Find where the given text appears and provide that cell's center as [X, Y] coordinate. 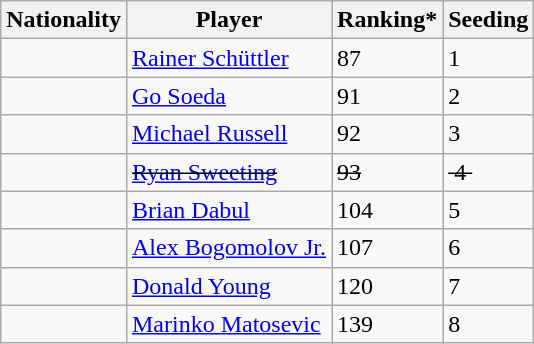
7 [488, 286]
93 [388, 172]
91 [388, 96]
Michael Russell [228, 134]
Seeding [488, 20]
Nationality [64, 20]
2 [488, 96]
Ryan Sweeting [228, 172]
92 [388, 134]
5 [488, 210]
Ranking* [388, 20]
139 [388, 324]
104 [388, 210]
3 [488, 134]
Brian Dabul [228, 210]
Alex Bogomolov Jr. [228, 248]
1 [488, 58]
107 [388, 248]
Go Soeda [228, 96]
87 [388, 58]
Rainer Schüttler [228, 58]
Player [228, 20]
8 [488, 324]
6 [488, 248]
Marinko Matosevic [228, 324]
4 [488, 172]
Donald Young [228, 286]
120 [388, 286]
